Pinpoint the cell where the given text exists, returning its (X, Y) midpoint coordinate. 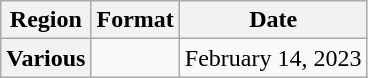
Region (46, 20)
Format (135, 20)
Various (46, 58)
Date (273, 20)
February 14, 2023 (273, 58)
